Scan for the cell matching the given text and deliver its [x, y] coordinate at center. 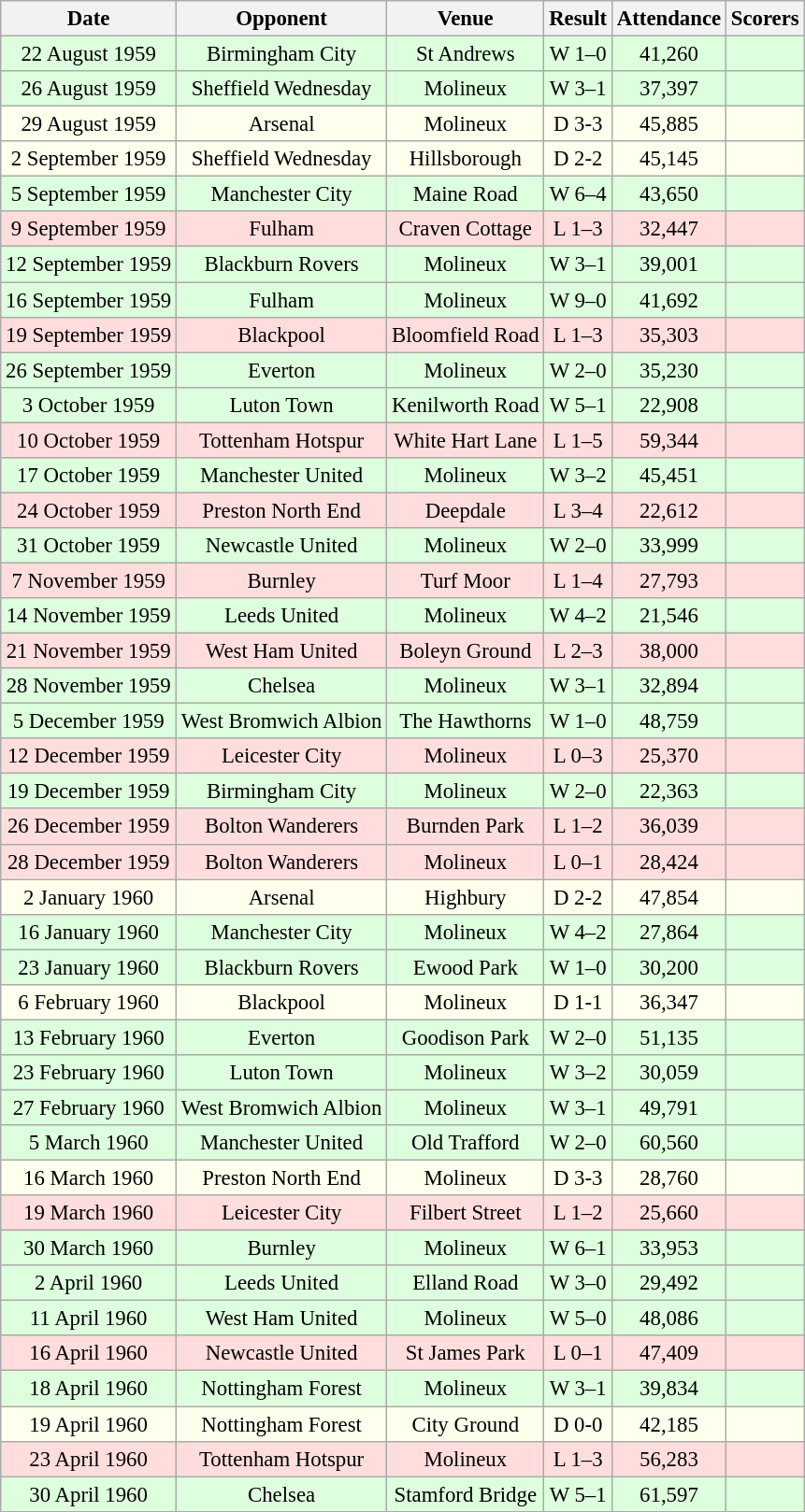
L 1–5 [578, 440]
St Andrews [466, 54]
Bloomfield Road [466, 335]
5 December 1959 [89, 721]
Ewood Park [466, 967]
49,791 [668, 1107]
22,612 [668, 510]
56,283 [668, 1459]
33,999 [668, 546]
11 April 1960 [89, 1319]
45,451 [668, 476]
W 9–0 [578, 300]
White Hart Lane [466, 440]
19 March 1960 [89, 1213]
35,303 [668, 335]
9 September 1959 [89, 229]
28 December 1959 [89, 862]
39,001 [668, 264]
14 November 1959 [89, 616]
Attendance [668, 19]
16 September 1959 [89, 300]
Maine Road [466, 194]
Boleyn Ground [466, 651]
38,000 [668, 651]
19 September 1959 [89, 335]
10 October 1959 [89, 440]
13 February 1960 [89, 1037]
26 September 1959 [89, 370]
23 April 1960 [89, 1459]
19 April 1960 [89, 1424]
25,660 [668, 1213]
51,135 [668, 1037]
Scorers [765, 19]
22,908 [668, 405]
W 3–0 [578, 1283]
25,370 [668, 756]
City Ground [466, 1424]
45,885 [668, 124]
30 March 1960 [89, 1248]
16 April 1960 [89, 1354]
42,185 [668, 1424]
47,854 [668, 897]
22 August 1959 [89, 54]
43,650 [668, 194]
22,363 [668, 792]
45,145 [668, 159]
Date [89, 19]
Highbury [466, 897]
21 November 1959 [89, 651]
5 September 1959 [89, 194]
26 December 1959 [89, 827]
D 1-1 [578, 1003]
L 3–4 [578, 510]
L 1–4 [578, 580]
28,760 [668, 1178]
30 April 1960 [89, 1494]
6 February 1960 [89, 1003]
35,230 [668, 370]
61,597 [668, 1494]
48,759 [668, 721]
21,546 [668, 616]
24 October 1959 [89, 510]
Goodison Park [466, 1037]
28,424 [668, 862]
59,344 [668, 440]
3 October 1959 [89, 405]
Filbert Street [466, 1213]
26 August 1959 [89, 89]
19 December 1959 [89, 792]
29,492 [668, 1283]
27 February 1960 [89, 1107]
32,447 [668, 229]
D 0-0 [578, 1424]
St James Park [466, 1354]
41,260 [668, 54]
60,560 [668, 1143]
31 October 1959 [89, 546]
Deepdale [466, 510]
29 August 1959 [89, 124]
Old Trafford [466, 1143]
Opponent [282, 19]
16 January 1960 [89, 932]
17 October 1959 [89, 476]
23 January 1960 [89, 967]
36,039 [668, 827]
5 March 1960 [89, 1143]
The Hawthorns [466, 721]
23 February 1960 [89, 1073]
L 0–3 [578, 756]
Hillsborough [466, 159]
30,200 [668, 967]
Kenilworth Road [466, 405]
30,059 [668, 1073]
47,409 [668, 1354]
12 September 1959 [89, 264]
L 2–3 [578, 651]
32,894 [668, 686]
33,953 [668, 1248]
W 6–4 [578, 194]
48,086 [668, 1319]
39,834 [668, 1389]
2 April 1960 [89, 1283]
W 5–0 [578, 1319]
Elland Road [466, 1283]
7 November 1959 [89, 580]
2 September 1959 [89, 159]
36,347 [668, 1003]
27,793 [668, 580]
W 6–1 [578, 1248]
Venue [466, 19]
41,692 [668, 300]
Craven Cottage [466, 229]
2 January 1960 [89, 897]
Turf Moor [466, 580]
27,864 [668, 932]
37,397 [668, 89]
Result [578, 19]
28 November 1959 [89, 686]
18 April 1960 [89, 1389]
12 December 1959 [89, 756]
16 March 1960 [89, 1178]
Stamford Bridge [466, 1494]
Burnden Park [466, 827]
